Determine the [X, Y] coordinate at the center of the cell enclosing the given text.  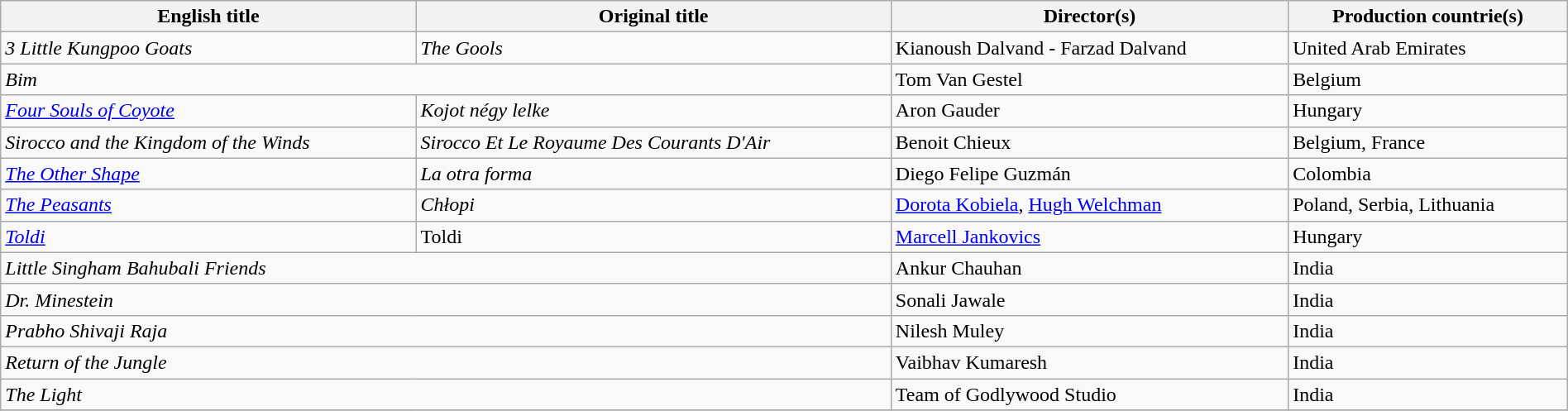
Ankur Chauhan [1089, 268]
Belgium, France [1428, 142]
Sonali Jawale [1089, 299]
Marcell Jankovics [1089, 237]
Director(s) [1089, 17]
Production countrie(s) [1428, 17]
Sirocco and the Kingdom of the Winds [208, 142]
Kianoush Dalvand - Farzad Dalvand [1089, 48]
Diego Felipe Guzmán [1089, 174]
Belgium [1428, 79]
The Peasants [208, 205]
The Gools [653, 48]
Tom Van Gestel [1089, 79]
Bim [447, 79]
United Arab Emirates [1428, 48]
Four Souls of Coyote [208, 111]
Dr. Minestein [447, 299]
Aron Gauder [1089, 111]
Sirocco Et Le Royaume Des Courants D'Air [653, 142]
Chłopi [653, 205]
Prabho Shivaji Raja [447, 331]
Poland, Serbia, Lithuania [1428, 205]
Original title [653, 17]
Dorota Kobiela, Hugh Welchman [1089, 205]
Return of the Jungle [447, 362]
Vaibhav Kumaresh [1089, 362]
English title [208, 17]
The Light [447, 394]
Team of Godlywood Studio [1089, 394]
Kojot négy lelke [653, 111]
La otra forma [653, 174]
The Other Shape [208, 174]
Little Singham Bahubali Friends [447, 268]
3 Little Kungpoo Goats [208, 48]
Colombia [1428, 174]
Nilesh Muley [1089, 331]
Benoit Chieux [1089, 142]
